Extract the [x, y] coordinate from the center of the cell holding the provided text.  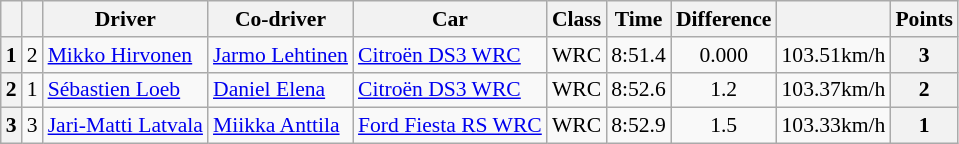
8:52.9 [638, 126]
0.000 [724, 55]
Sébastien Loeb [126, 90]
Driver [126, 19]
Points [924, 19]
103.33km/h [833, 126]
103.51km/h [833, 55]
8:51.4 [638, 55]
Jarmo Lehtinen [280, 55]
1.2 [724, 90]
Miikka Anttila [280, 126]
Class [576, 19]
1.5 [724, 126]
Co-driver [280, 19]
Mikko Hirvonen [126, 55]
Daniel Elena [280, 90]
Car [450, 19]
Time [638, 19]
Ford Fiesta RS WRC [450, 126]
103.37km/h [833, 90]
Difference [724, 19]
8:52.6 [638, 90]
Jari-Matti Latvala [126, 126]
